Scan for the cell matching the given text and deliver its (x, y) coordinate at center. 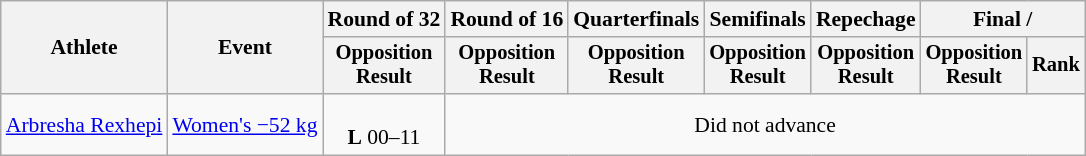
Semifinals (758, 19)
Round of 16 (506, 19)
Event (244, 48)
Arbresha Rexhepi (84, 124)
Repechage (866, 19)
Round of 32 (384, 19)
Quarterfinals (636, 19)
Final / (1003, 19)
Women's −52 kg (244, 124)
Did not advance (764, 124)
Athlete (84, 48)
L 00–11 (384, 124)
Rank (1056, 66)
